Search for the cell housing the specified text and yield its [X, Y] center coordinate. 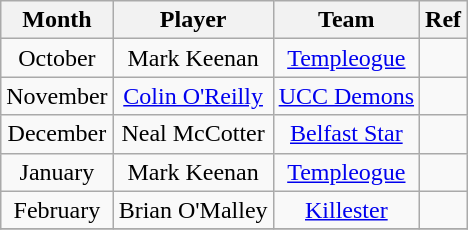
Neal McCotter [193, 134]
February [57, 210]
Team [346, 20]
Belfast Star [346, 134]
December [57, 134]
Ref [444, 20]
UCC Demons [346, 96]
January [57, 172]
Killester [346, 210]
Colin O'Reilly [193, 96]
November [57, 96]
Month [57, 20]
October [57, 58]
Brian O'Malley [193, 210]
Player [193, 20]
